Return the (x, y) coordinate for the center point of the cell that contains the specified text.  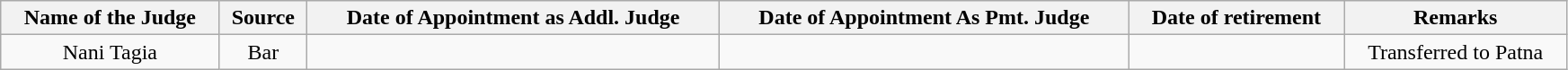
Date of Appointment As Pmt. Judge (925, 18)
Nani Tagia (110, 52)
Source (263, 18)
Bar (263, 52)
Date of retirement (1236, 18)
Transferred to Patna (1456, 52)
Date of Appointment as Addl. Judge (514, 18)
Name of the Judge (110, 18)
Remarks (1456, 18)
